Extract the [X, Y] coordinate from the center of the cell holding the provided text.  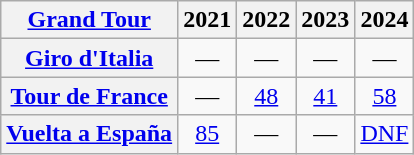
2023 [326, 20]
85 [208, 134]
Tour de France [90, 96]
58 [384, 96]
48 [266, 96]
2021 [208, 20]
41 [326, 96]
Grand Tour [90, 20]
2022 [266, 20]
DNF [384, 134]
2024 [384, 20]
Vuelta a España [90, 134]
Giro d'Italia [90, 58]
